Output the (x, y) coordinate of the center of the cell containing the given text.  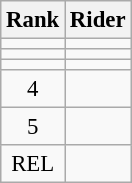
4 (33, 89)
Rank (33, 20)
Rider (98, 20)
5 (33, 127)
